Scan for the cell matching the given text and deliver its [x, y] coordinate at center. 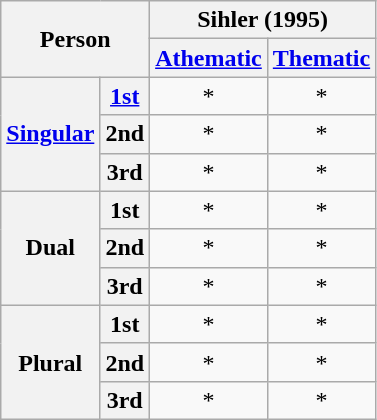
Singular [50, 134]
Thematic [321, 58]
Plural [50, 362]
Dual [50, 248]
Person [76, 39]
Sihler (1995) [263, 20]
Athematic [209, 58]
